Determine the (X, Y) coordinate at the center of the cell enclosing the given text.  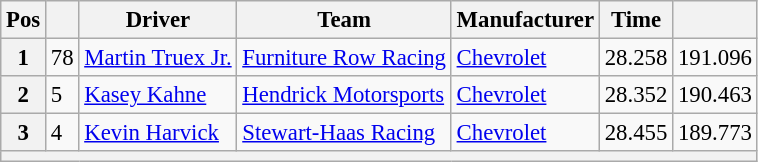
Time (636, 20)
Stewart-Haas Racing (344, 133)
3 (24, 133)
191.096 (716, 58)
28.455 (636, 133)
Hendrick Motorsports (344, 95)
1 (24, 58)
2 (24, 95)
28.352 (636, 95)
Furniture Row Racing (344, 58)
Driver (158, 20)
189.773 (716, 133)
78 (62, 58)
5 (62, 95)
Pos (24, 20)
Team (344, 20)
4 (62, 133)
190.463 (716, 95)
Kevin Harvick (158, 133)
Martin Truex Jr. (158, 58)
Manufacturer (525, 20)
28.258 (636, 58)
Kasey Kahne (158, 95)
